Identify which cell holds the provided text, then report its (X, Y) central coordinate. 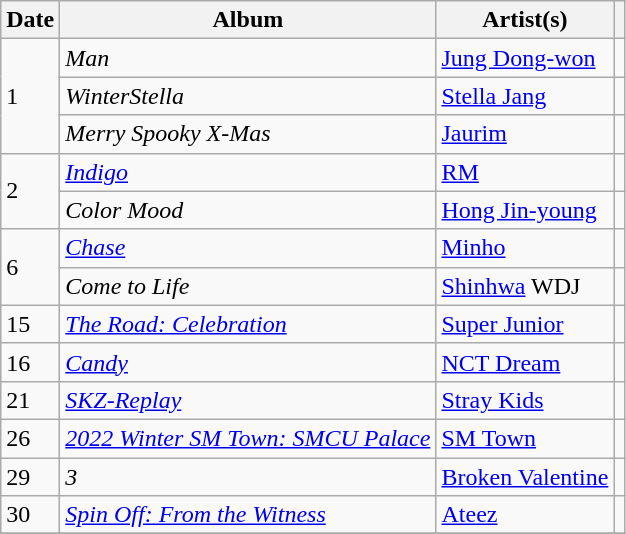
26 (30, 438)
RM (525, 172)
SM Town (525, 438)
Jaurim (525, 134)
29 (30, 477)
SKZ-Replay (248, 400)
Broken Valentine (525, 477)
NCT Dream (525, 362)
Artist(s) (525, 20)
Shinhwa WDJ (525, 286)
15 (30, 324)
16 (30, 362)
Come to Life (248, 286)
Ateez (525, 515)
Merry Spooky X-Mas (248, 134)
6 (30, 267)
The Road: Celebration (248, 324)
2 (30, 191)
1 (30, 96)
Stray Kids (525, 400)
Album (248, 20)
Jung Dong-won (525, 58)
Hong Jin-young (525, 210)
21 (30, 400)
30 (30, 515)
Stella Jang (525, 96)
Spin Off: From the Witness (248, 515)
3 (248, 477)
Date (30, 20)
Super Junior (525, 324)
Minho (525, 248)
Color Mood (248, 210)
Indigo (248, 172)
2022 Winter SM Town: SMCU Palace (248, 438)
WinterStella (248, 96)
Man (248, 58)
Chase (248, 248)
Candy (248, 362)
